Provide the (X, Y) coordinate of the cell's center where the given text is located.  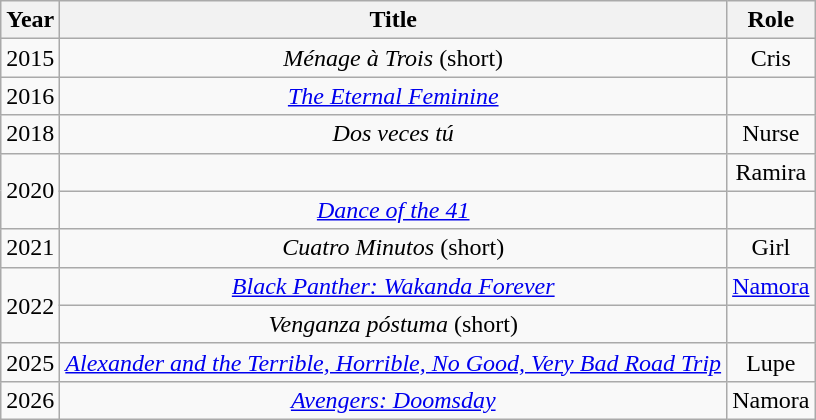
Role (771, 20)
2018 (30, 134)
2026 (30, 400)
Venganza póstuma (short) (394, 324)
Avengers: Doomsday (394, 400)
Nurse (771, 134)
Ramira (771, 172)
2022 (30, 305)
Alexander and the Terrible, Horrible, No Good, Very Bad Road Trip (394, 362)
Dance of the 41 (394, 210)
Lupe (771, 362)
Dos veces tú (394, 134)
2025 (30, 362)
2016 (30, 96)
Ménage à Trois (short) (394, 58)
2020 (30, 191)
2015 (30, 58)
2021 (30, 248)
Girl (771, 248)
Title (394, 20)
Black Panther: Wakanda Forever (394, 286)
Cuatro Minutos (short) (394, 248)
Year (30, 20)
The Eternal Feminine (394, 96)
Cris (771, 58)
